Locate the cell with the specified text and output its [X, Y] center coordinate. 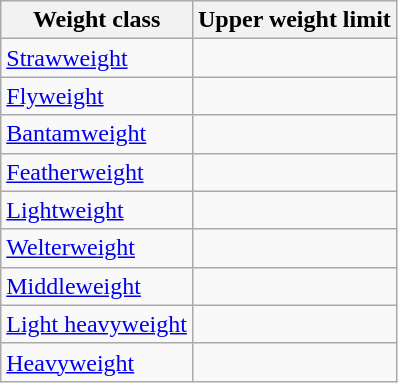
Weight class [97, 20]
Upper weight limit [294, 20]
Flyweight [97, 96]
Heavyweight [97, 362]
Lightweight [97, 210]
Featherweight [97, 172]
Strawweight [97, 58]
Light heavyweight [97, 324]
Middleweight [97, 286]
Bantamweight [97, 134]
Welterweight [97, 248]
